For the text-containing cell, return its midpoint in (x, y) coordinate format. 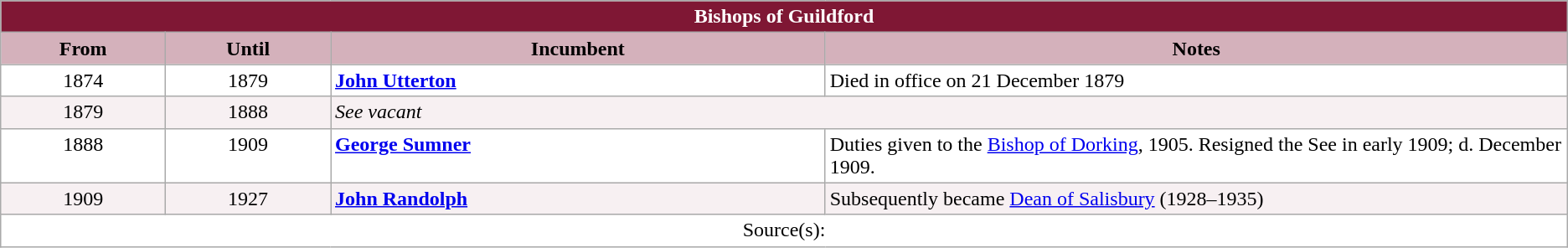
Duties given to the Bishop of Dorking, 1905. Resigned the See in early 1909; d. December 1909. (1196, 156)
Bishops of Guildford (784, 17)
From (84, 49)
John Utterton (578, 80)
1874 (84, 80)
Until (248, 49)
1927 (248, 199)
Subsequently became Dean of Salisbury (1928–1935) (1196, 199)
See vacant (948, 112)
Died in office on 21 December 1879 (1196, 80)
Notes (1196, 49)
Source(s): (784, 230)
George Sumner (578, 156)
Incumbent (578, 49)
John Randolph (578, 199)
